Capture the cell that displays the provided text and extract its [x, y] central coordinate. 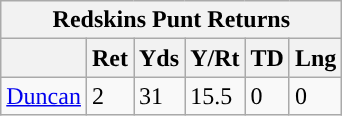
TD [267, 58]
Yds [160, 58]
Redskins Punt Returns [172, 20]
Duncan [44, 96]
Ret [110, 58]
Lng [315, 58]
2 [110, 96]
15.5 [215, 96]
Y/Rt [215, 58]
31 [160, 96]
